Locate the cell with the specified text and output its [x, y] center coordinate. 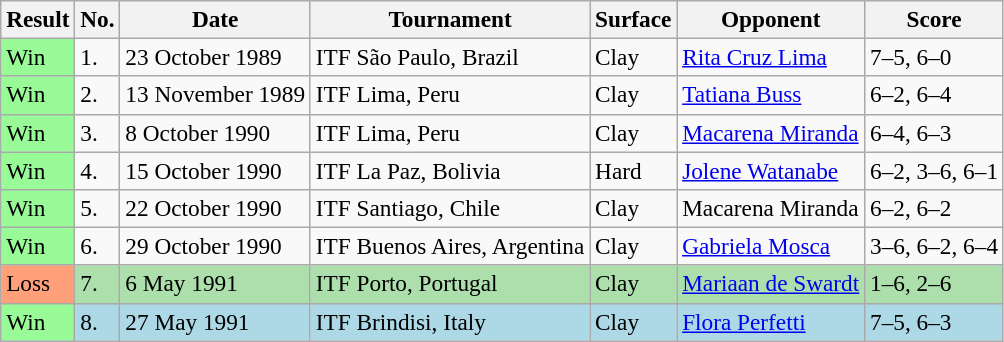
ITF Santiago, Chile [450, 208]
Flora Perfetti [771, 322]
5. [98, 208]
3. [98, 133]
Date [215, 19]
Mariaan de Swardt [771, 284]
Loss [38, 284]
Score [934, 19]
Tournament [450, 19]
7. [98, 284]
22 October 1990 [215, 208]
Opponent [771, 19]
7–5, 6–3 [934, 322]
Rita Cruz Lima [771, 57]
ITF São Paulo, Brazil [450, 57]
No. [98, 19]
ITF Porto, Portugal [450, 284]
4. [98, 170]
Hard [634, 170]
6–4, 6–3 [934, 133]
6. [98, 246]
Gabriela Mosca [771, 246]
ITF Brindisi, Italy [450, 322]
6–2, 3–6, 6–1 [934, 170]
23 October 1989 [215, 57]
6–2, 6–4 [934, 95]
Tatiana Buss [771, 95]
ITF Buenos Aires, Argentina [450, 246]
15 October 1990 [215, 170]
3–6, 6–2, 6–4 [934, 246]
6 May 1991 [215, 284]
1. [98, 57]
29 October 1990 [215, 246]
27 May 1991 [215, 322]
ITF La Paz, Bolivia [450, 170]
Surface [634, 19]
7–5, 6–0 [934, 57]
2. [98, 95]
Result [38, 19]
1–6, 2–6 [934, 284]
13 November 1989 [215, 95]
6–2, 6–2 [934, 208]
8. [98, 322]
8 October 1990 [215, 133]
Jolene Watanabe [771, 170]
